Scan for the cell matching the given text and deliver its [X, Y] coordinate at center. 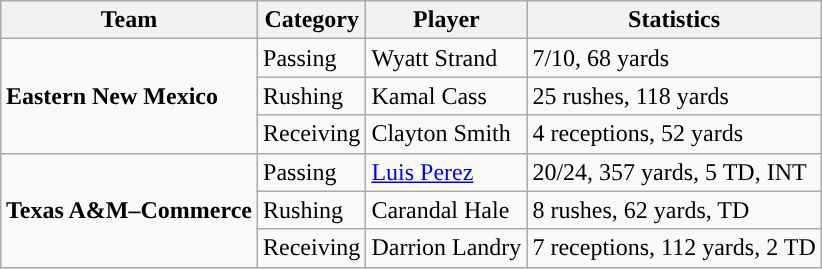
Category [312, 20]
Carandal Hale [446, 210]
Team [128, 20]
7 receptions, 112 yards, 2 TD [674, 248]
Darrion Landry [446, 248]
Eastern New Mexico [128, 96]
25 rushes, 118 yards [674, 96]
4 receptions, 52 yards [674, 134]
Texas A&M–Commerce [128, 210]
7/10, 68 yards [674, 58]
Statistics [674, 20]
Clayton Smith [446, 134]
Wyatt Strand [446, 58]
8 rushes, 62 yards, TD [674, 210]
Kamal Cass [446, 96]
Luis Perez [446, 172]
20/24, 357 yards, 5 TD, INT [674, 172]
Player [446, 20]
